Pinpoint the cell where the given text exists, returning its [x, y] midpoint coordinate. 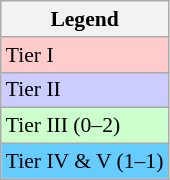
Legend [85, 19]
Tier II [85, 90]
Tier III (0–2) [85, 126]
Tier IV & V (1–1) [85, 162]
Tier I [85, 55]
